Provide the (x, y) coordinate of the cell's center where the given text is located.  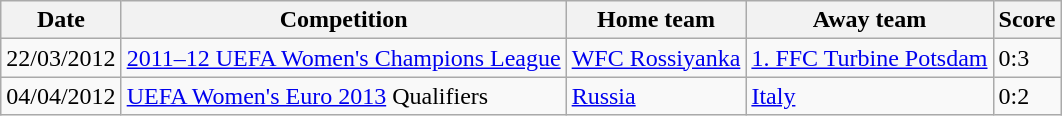
Home team (656, 20)
Date (61, 20)
Russia (656, 96)
UEFA Women's Euro 2013 Qualifiers (344, 96)
04/04/2012 (61, 96)
1. FFC Turbine Potsdam (870, 58)
Competition (344, 20)
Away team (870, 20)
22/03/2012 (61, 58)
Score (1027, 20)
0:2 (1027, 96)
Italy (870, 96)
WFC Rossiyanka (656, 58)
2011–12 UEFA Women's Champions League (344, 58)
0:3 (1027, 58)
